Determine the (X, Y) coordinate at the center of the cell enclosing the given text.  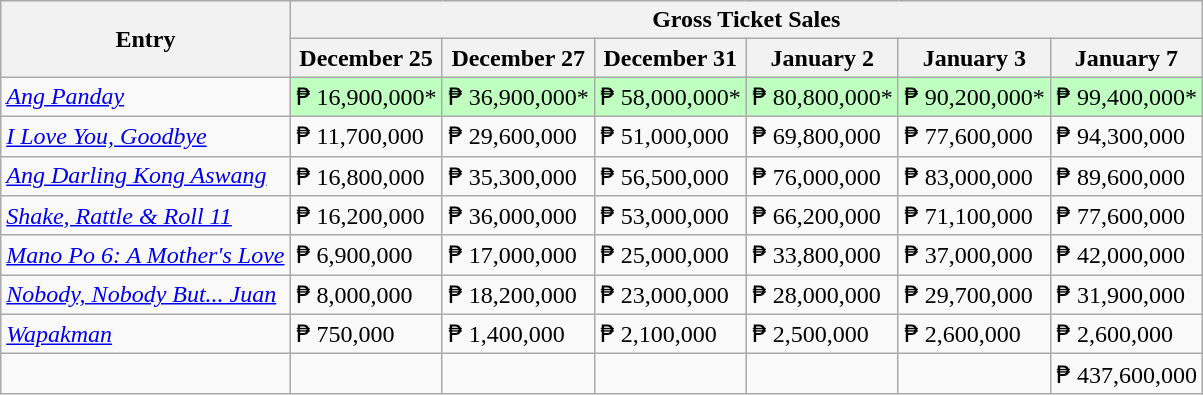
Ang Darling Kong Aswang (146, 176)
₱ 53,000,000 (670, 216)
₱ 42,000,000 (1126, 255)
Ang Panday (146, 97)
₱ 83,000,000 (974, 176)
₱ 18,200,000 (518, 295)
₱ 66,200,000 (822, 216)
Entry (146, 39)
₱ 1,400,000 (518, 334)
Gross Ticket Sales (746, 20)
₱ 29,600,000 (518, 136)
₱ 99,400,000* (1126, 97)
December 25 (366, 58)
₱ 16,900,000* (366, 97)
₱ 35,300,000 (518, 176)
Wapakman (146, 334)
₱ 16,800,000 (366, 176)
₱ 71,100,000 (974, 216)
Mano Po 6: A Mother's Love (146, 255)
₱ 8,000,000 (366, 295)
₱ 51,000,000 (670, 136)
₱ 56,500,000 (670, 176)
₱ 94,300,000 (1126, 136)
₱ 23,000,000 (670, 295)
₱ 28,000,000 (822, 295)
January 7 (1126, 58)
₱ 80,800,000* (822, 97)
₱ 6,900,000 (366, 255)
December 27 (518, 58)
₱ 16,200,000 (366, 216)
₱ 90,200,000* (974, 97)
Nobody, Nobody But... Juan (146, 295)
Shake, Rattle & Roll 11 (146, 216)
₱ 29,700,000 (974, 295)
₱ 2,100,000 (670, 334)
₱ 31,900,000 (1126, 295)
₱ 17,000,000 (518, 255)
I Love You, Goodbye (146, 136)
₱ 33,800,000 (822, 255)
₱ 11,700,000 (366, 136)
₱ 2,500,000 (822, 334)
₱ 69,800,000 (822, 136)
₱ 76,000,000 (822, 176)
₱ 36,000,000 (518, 216)
₱ 25,000,000 (670, 255)
₱ 750,000 (366, 334)
₱ 89,600,000 (1126, 176)
₱ 437,600,000 (1126, 374)
December 31 (670, 58)
January 2 (822, 58)
₱ 58,000,000* (670, 97)
January 3 (974, 58)
₱ 36,900,000* (518, 97)
₱ 37,000,000 (974, 255)
